Locate the cell with the specified text and output its (x, y) center coordinate. 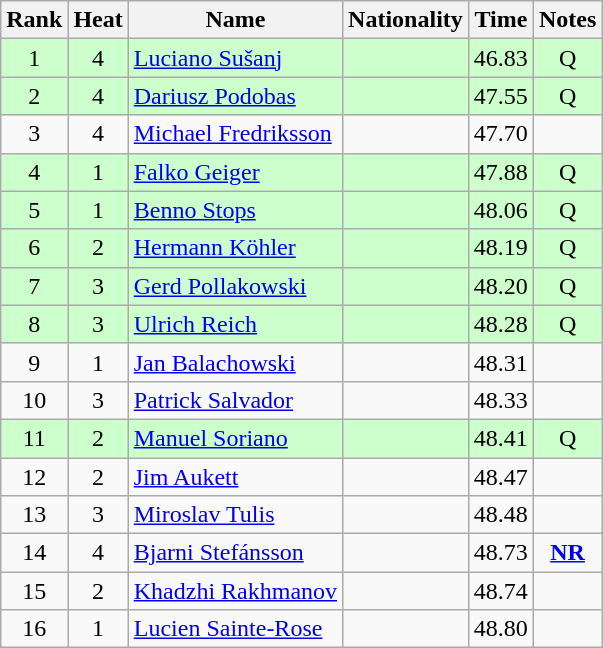
Falko Geiger (235, 172)
Luciano Sušanj (235, 58)
Lucien Sainte-Rose (235, 629)
Khadzhi Rakhmanov (235, 591)
Name (235, 20)
48.19 (500, 248)
48.74 (500, 591)
Jan Balachowski (235, 362)
48.31 (500, 362)
48.06 (500, 210)
Michael Fredriksson (235, 134)
14 (34, 553)
10 (34, 400)
7 (34, 286)
48.48 (500, 515)
47.88 (500, 172)
Benno Stops (235, 210)
Gerd Pollakowski (235, 286)
Bjarni Stefánsson (235, 553)
48.47 (500, 477)
48.41 (500, 438)
Manuel Soriano (235, 438)
Time (500, 20)
47.55 (500, 96)
Dariusz Podobas (235, 96)
6 (34, 248)
Jim Aukett (235, 477)
Patrick Salvador (235, 400)
Nationality (406, 20)
48.20 (500, 286)
46.83 (500, 58)
Notes (567, 20)
8 (34, 324)
16 (34, 629)
11 (34, 438)
47.70 (500, 134)
Miroslav Tulis (235, 515)
48.80 (500, 629)
Heat (98, 20)
9 (34, 362)
48.73 (500, 553)
Ulrich Reich (235, 324)
12 (34, 477)
48.33 (500, 400)
48.28 (500, 324)
13 (34, 515)
NR (567, 553)
5 (34, 210)
15 (34, 591)
Rank (34, 20)
Hermann Köhler (235, 248)
